Identify which cell holds the provided text, then report its (x, y) central coordinate. 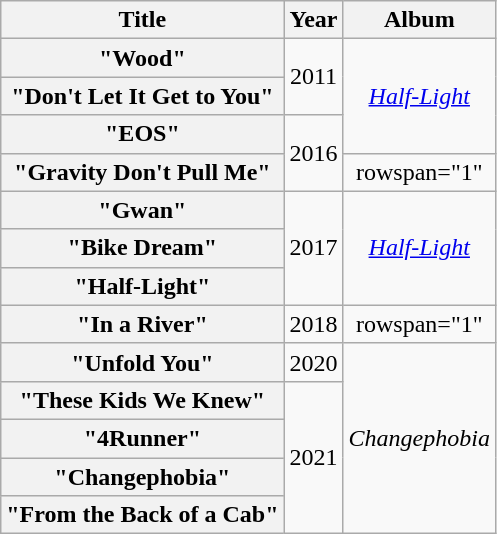
"Gravity Don't Pull Me" (142, 172)
"EOS" (142, 134)
Title (142, 20)
2020 (314, 362)
2016 (314, 153)
Year (314, 20)
2021 (314, 457)
"Changephobia" (142, 477)
"From the Back of a Cab" (142, 515)
"Unfold You" (142, 362)
2011 (314, 77)
"Half-Light" (142, 286)
"Wood" (142, 58)
"Don't Let It Get to You" (142, 96)
"4Runner" (142, 438)
Album (419, 20)
"In a River" (142, 324)
Changephobia (419, 438)
"Gwan" (142, 210)
"These Kids We Knew" (142, 400)
2018 (314, 324)
"Bike Dream" (142, 248)
2017 (314, 248)
